Search for the cell housing the specified text and yield its (x, y) center coordinate. 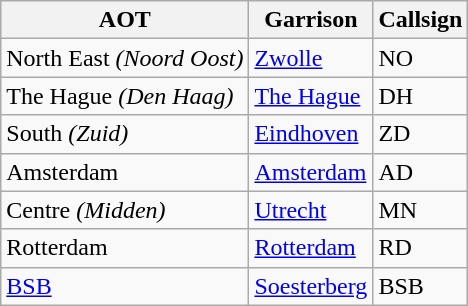
The Hague (311, 96)
NO (420, 58)
MN (420, 210)
DH (420, 96)
The Hague (Den Haag) (125, 96)
RD (420, 248)
AOT (125, 20)
ZD (420, 134)
Eindhoven (311, 134)
AD (420, 172)
Centre (Midden) (125, 210)
Callsign (420, 20)
Garrison (311, 20)
Utrecht (311, 210)
Zwolle (311, 58)
Soesterberg (311, 286)
South (Zuid) (125, 134)
North East (Noord Oost) (125, 58)
